Pinpoint the cell where the given text exists, returning its (x, y) midpoint coordinate. 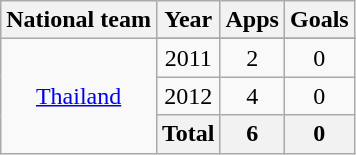
Thailand (79, 96)
4 (252, 96)
Apps (252, 20)
2012 (188, 96)
Year (188, 20)
National team (79, 20)
Goals (319, 20)
6 (252, 134)
2 (252, 58)
Total (188, 134)
2011 (188, 58)
